Return (X, Y) of the center of cell containing provided text 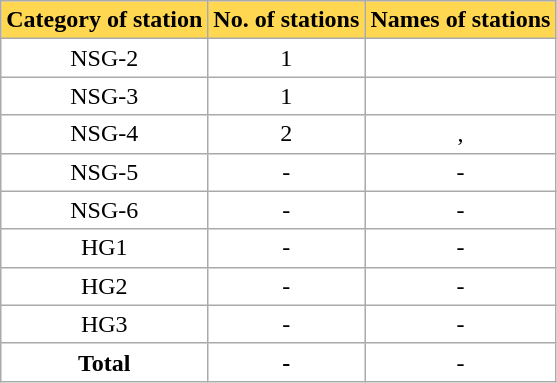
Names of stations (460, 20)
No. of stations (286, 20)
Category of station (104, 20)
NSG-3 (104, 96)
2 (286, 134)
NSG-4 (104, 134)
NSG-2 (104, 58)
, (460, 134)
HG3 (104, 324)
NSG-6 (104, 210)
Total (104, 362)
HG2 (104, 286)
NSG-5 (104, 172)
HG1 (104, 248)
